Locate the cell with the specified text and output its [X, Y] center coordinate. 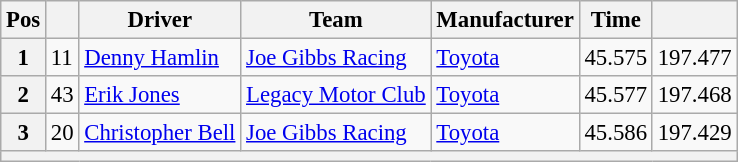
Team [336, 20]
Legacy Motor Club [336, 95]
45.577 [616, 95]
Time [616, 20]
45.575 [616, 58]
197.468 [694, 95]
11 [62, 58]
3 [24, 133]
45.586 [616, 133]
2 [24, 95]
Christopher Bell [160, 133]
Denny Hamlin [160, 58]
Manufacturer [505, 20]
Driver [160, 20]
43 [62, 95]
197.477 [694, 58]
20 [62, 133]
Erik Jones [160, 95]
197.429 [694, 133]
1 [24, 58]
Pos [24, 20]
